From the cell containing the given text, extract its center point as (X, Y) coordinate. 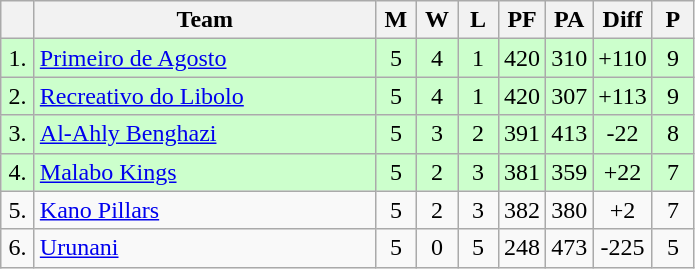
8 (672, 134)
382 (522, 210)
Primeiro de Agosto (204, 58)
+2 (623, 210)
+22 (623, 172)
6. (18, 248)
359 (570, 172)
Team (204, 20)
380 (570, 210)
PF (522, 20)
248 (522, 248)
2. (18, 96)
Diff (623, 20)
P (672, 20)
0 (436, 248)
M (396, 20)
+113 (623, 96)
Malabo Kings (204, 172)
-22 (623, 134)
307 (570, 96)
310 (570, 58)
Kano Pillars (204, 210)
L (478, 20)
+110 (623, 58)
1. (18, 58)
413 (570, 134)
W (436, 20)
Urunani (204, 248)
381 (522, 172)
473 (570, 248)
5. (18, 210)
-225 (623, 248)
4. (18, 172)
391 (522, 134)
Recreativo do Libolo (204, 96)
3. (18, 134)
Al-Ahly Benghazi (204, 134)
PA (570, 20)
